Scan for the cell matching the given text and deliver its (X, Y) coordinate at center. 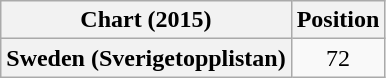
Sweden (Sverigetopplistan) (146, 58)
Position (338, 20)
Chart (2015) (146, 20)
72 (338, 58)
